For the text-containing cell, return its midpoint in [X, Y] coordinate format. 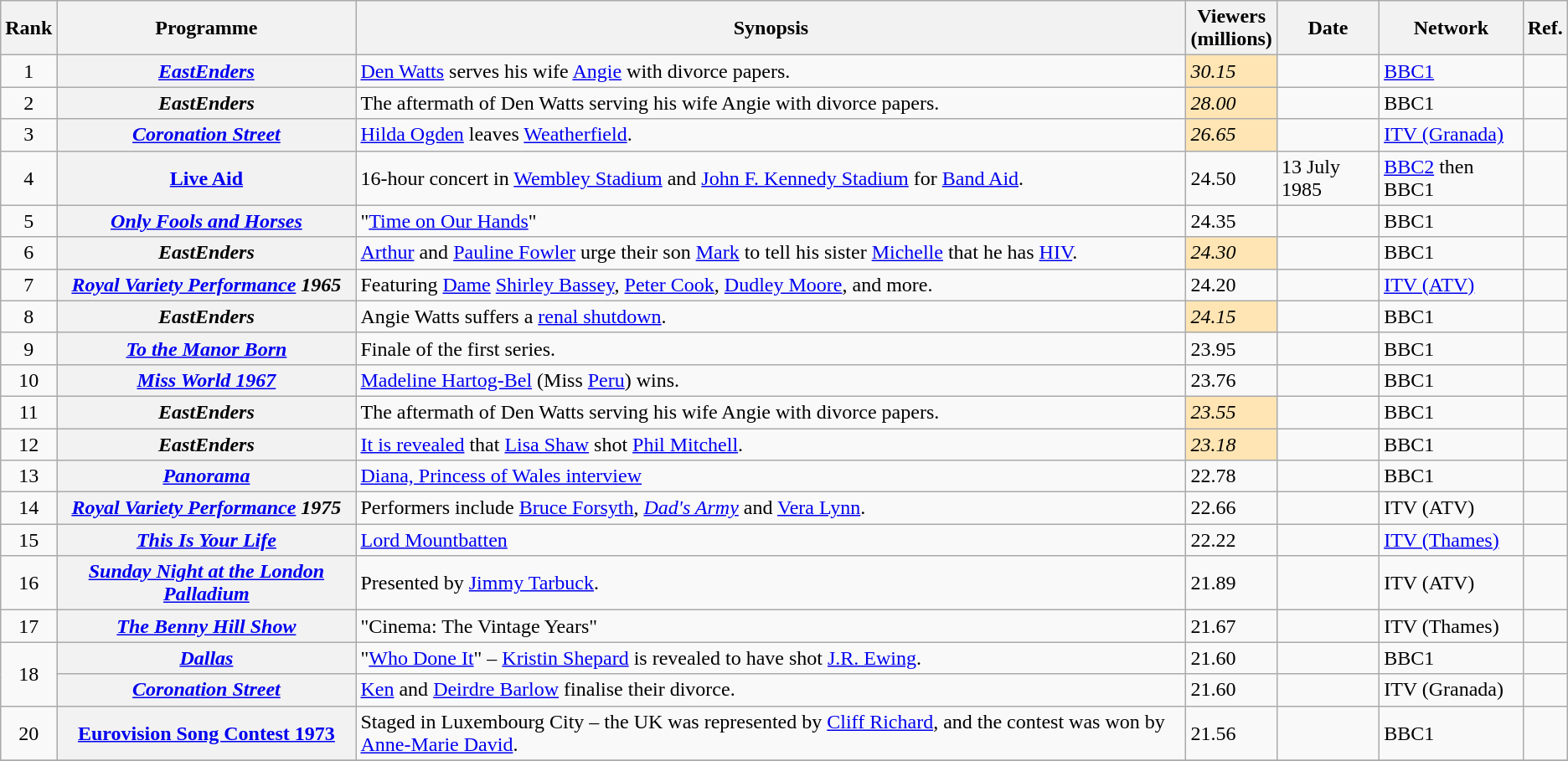
15 [28, 540]
Finale of the first series. [771, 348]
24.30 [1231, 253]
16 [28, 583]
Programme [206, 28]
Miss World 1967 [206, 380]
13 [28, 476]
Staged in Luxembourg City – the UK was represented by Cliff Richard, and the contest was won by Anne-Marie David. [771, 733]
"Time on Our Hands" [771, 221]
8 [28, 316]
7 [28, 285]
Madeline Hartog-Bel (Miss Peru) wins. [771, 380]
13 July 1985 [1328, 177]
21.67 [1231, 626]
17 [28, 626]
26.65 [1231, 135]
Diana, Princess of Wales interview [771, 476]
11 [28, 412]
Royal Variety Performance 1975 [206, 508]
Panorama [206, 476]
20 [28, 733]
Date [1328, 28]
24.50 [1231, 177]
9 [28, 348]
24.15 [1231, 316]
22.78 [1231, 476]
To the Manor Born [206, 348]
Ref. [1545, 28]
22.22 [1231, 540]
Rank [28, 28]
1 [28, 71]
This Is Your Life [206, 540]
Angie Watts suffers a renal shutdown. [771, 316]
"Cinema: The Vintage Years" [771, 626]
23.55 [1231, 412]
2 [28, 103]
Den Watts serves his wife Angie with divorce papers. [771, 71]
Eurovision Song Contest 1973 [206, 733]
23.18 [1231, 445]
3 [28, 135]
18 [28, 674]
10 [28, 380]
23.95 [1231, 348]
21.89 [1231, 583]
24.35 [1231, 221]
28.00 [1231, 103]
The Benny Hill Show [206, 626]
16-hour concert in Wembley Stadium and John F. Kennedy Stadium for Band Aid. [771, 177]
Featuring Dame Shirley Bassey, Peter Cook, Dudley Moore, and more. [771, 285]
Sunday Night at the London Palladium [206, 583]
Viewers(millions) [1231, 28]
Dallas [206, 658]
Only Fools and Horses [206, 221]
14 [28, 508]
22.66 [1231, 508]
Arthur and Pauline Fowler urge their son Mark to tell his sister Michelle that he has HIV. [771, 253]
21.56 [1231, 733]
Ken and Deirdre Barlow finalise their divorce. [771, 690]
5 [28, 221]
24.20 [1231, 285]
30.15 [1231, 71]
Royal Variety Performance 1965 [206, 285]
Lord Mountbatten [771, 540]
BBC2 then BBC1 [1452, 177]
Presented by Jimmy Tarbuck. [771, 583]
Synopsis [771, 28]
Performers include Bruce Forsyth, Dad's Army and Vera Lynn. [771, 508]
12 [28, 445]
Hilda Ogden leaves Weatherfield. [771, 135]
"Who Done It" – Kristin Shepard is revealed to have shot J.R. Ewing. [771, 658]
It is revealed that Lisa Shaw shot Phil Mitchell. [771, 445]
6 [28, 253]
Live Aid [206, 177]
4 [28, 177]
23.76 [1231, 380]
Network [1452, 28]
